Extract the [X, Y] coordinate from the center of the cell holding the provided text.  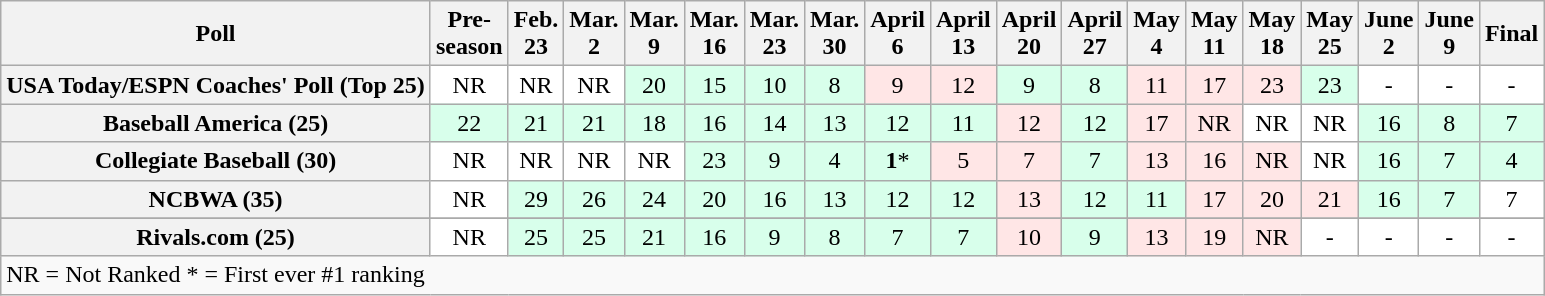
Mar.23 [774, 34]
Baseball America (25) [216, 123]
Final [1511, 34]
June2 [1389, 34]
19 [1214, 237]
NR = Not Ranked * = First ever #1 ranking [772, 275]
Rivals.com (25) [216, 237]
15 [714, 85]
29 [536, 199]
NCBWA (35) [216, 199]
26 [594, 199]
May18 [1272, 34]
Collegiate Baseball (30) [216, 161]
22 [469, 123]
Poll [216, 34]
14 [774, 123]
Mar.16 [714, 34]
Mar.9 [654, 34]
May25 [1330, 34]
April13 [963, 34]
18 [654, 123]
Feb.23 [536, 34]
24 [654, 199]
Mar.30 [834, 34]
Mar.2 [594, 34]
USA Today/ESPN Coaches' Poll (Top 25) [216, 85]
Pre-season [469, 34]
April6 [898, 34]
April20 [1029, 34]
June9 [1449, 34]
1* [898, 161]
May4 [1157, 34]
5 [963, 161]
May11 [1214, 34]
April27 [1095, 34]
